Detect which cell encompasses the target text, then output its (x, y) center coordinate. 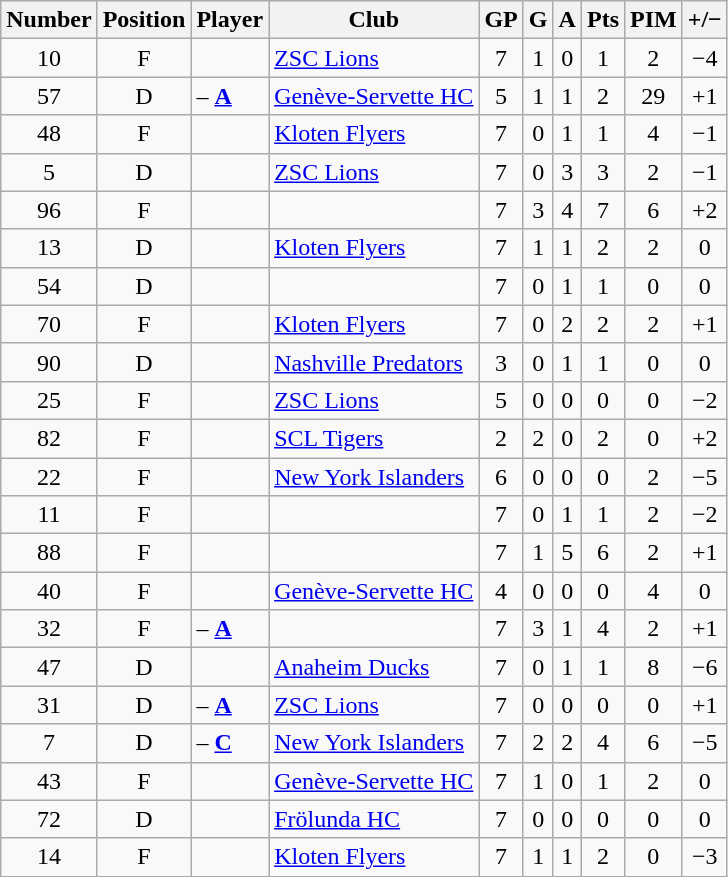
Pts (602, 20)
Player (230, 20)
10 (49, 58)
Position (144, 20)
−3 (704, 857)
48 (49, 134)
11 (49, 515)
−4 (704, 58)
90 (49, 362)
Anaheim Ducks (374, 667)
+/− (704, 20)
70 (49, 324)
31 (49, 705)
22 (49, 477)
PIM (654, 20)
Number (49, 20)
32 (49, 629)
Nashville Predators (374, 362)
GP (501, 20)
40 (49, 591)
Frölunda HC (374, 819)
47 (49, 667)
8 (654, 667)
43 (49, 781)
25 (49, 400)
29 (654, 96)
57 (49, 96)
SCL Tigers (374, 438)
82 (49, 438)
A (567, 20)
– C (230, 743)
13 (49, 248)
G (538, 20)
14 (49, 857)
Club (374, 20)
88 (49, 553)
96 (49, 210)
72 (49, 819)
54 (49, 286)
−6 (704, 667)
